From the cell containing the given text, extract its center point as [X, Y] coordinate. 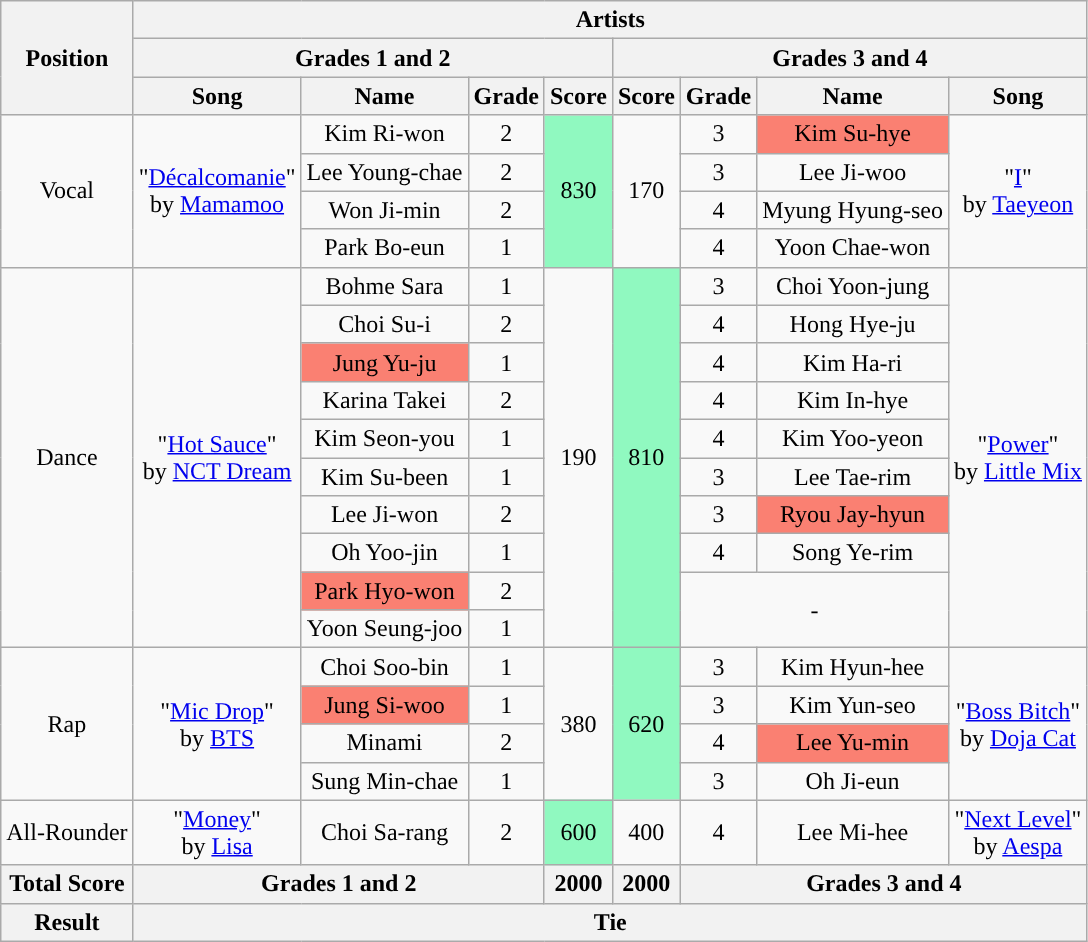
Choi Soo-bin [384, 667]
Hong Hye-ju [853, 324]
Result [67, 922]
Position [67, 58]
620 [646, 724]
Choi Su-i [384, 324]
"Boss Bitch"by Doja Cat [1018, 724]
"Power"by Little Mix [1018, 458]
"I"by Taeyeon [1018, 191]
Park Bo-eun [384, 248]
Lee Ji-won [384, 515]
Kim Ha-ri [853, 362]
"Décalcomanie"by Mamamoo [217, 191]
Bohme Sara [384, 286]
Kim Seon-you [384, 438]
Tie [610, 922]
"Hot Sauce"by NCT Dream [217, 458]
Kim Hyun-hee [853, 667]
Ryou Jay-hyun [853, 515]
830 [578, 191]
Myung Hyung-seo [853, 210]
Kim Su-been [384, 477]
Lee Mi-hee [853, 832]
170 [646, 191]
Lee Ji-woo [853, 172]
Choi Yoon-jung [853, 286]
Oh Ji-eun [853, 781]
Karina Takei [384, 400]
Choi Sa-rang [384, 832]
Jung Si-woo [384, 705]
Won Ji-min [384, 210]
"Money"by Lisa [217, 832]
Kim Su-hye [853, 134]
Artists [610, 20]
Park Hyo-won [384, 591]
Vocal [67, 191]
190 [578, 458]
Dance [67, 458]
380 [578, 724]
Jung Yu-ju [384, 362]
"Next Level"by Aespa [1018, 832]
Kim Yun-seo [853, 705]
Song Ye-rim [853, 553]
Rap [67, 724]
Yoon Seung-joo [384, 629]
400 [646, 832]
Kim Ri-won [384, 134]
600 [578, 832]
Lee Yu-min [853, 743]
Total Score [67, 884]
Minami [384, 743]
Oh Yoo-jin [384, 553]
All-Rounder [67, 832]
810 [646, 458]
Sung Min-chae [384, 781]
Yoon Chae-won [853, 248]
Lee Young-chae [384, 172]
- [814, 610]
Lee Tae-rim [853, 477]
Kim In-hye [853, 400]
Kim Yoo-yeon [853, 438]
"Mic Drop"by BTS [217, 724]
